Extract the [x, y] coordinate from the center of the cell holding the provided text.  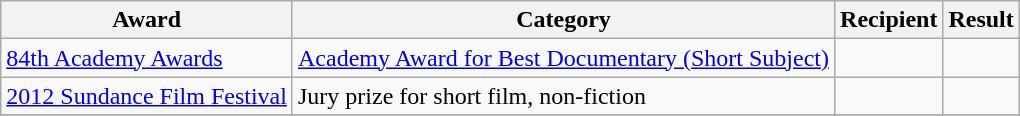
Recipient [889, 20]
Result [981, 20]
Academy Award for Best Documentary (Short Subject) [563, 58]
Jury prize for short film, non-fiction [563, 96]
Award [147, 20]
2012 Sundance Film Festival [147, 96]
84th Academy Awards [147, 58]
Category [563, 20]
